Scan for the cell matching the given text and deliver its (x, y) coordinate at center. 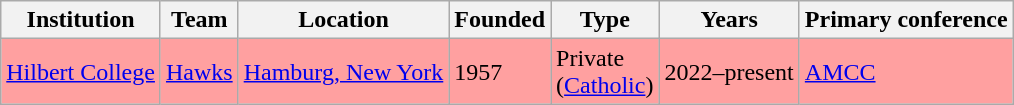
Hilbert College (81, 72)
Location (344, 20)
2022–present (729, 72)
Primary conference (906, 20)
Team (199, 20)
1957 (500, 72)
Private(Catholic) (605, 72)
Type (605, 20)
Hawks (199, 72)
Institution (81, 20)
Founded (500, 20)
AMCC (906, 72)
Years (729, 20)
Hamburg, New York (344, 72)
